Scan for the cell matching the given text and deliver its [X, Y] coordinate at center. 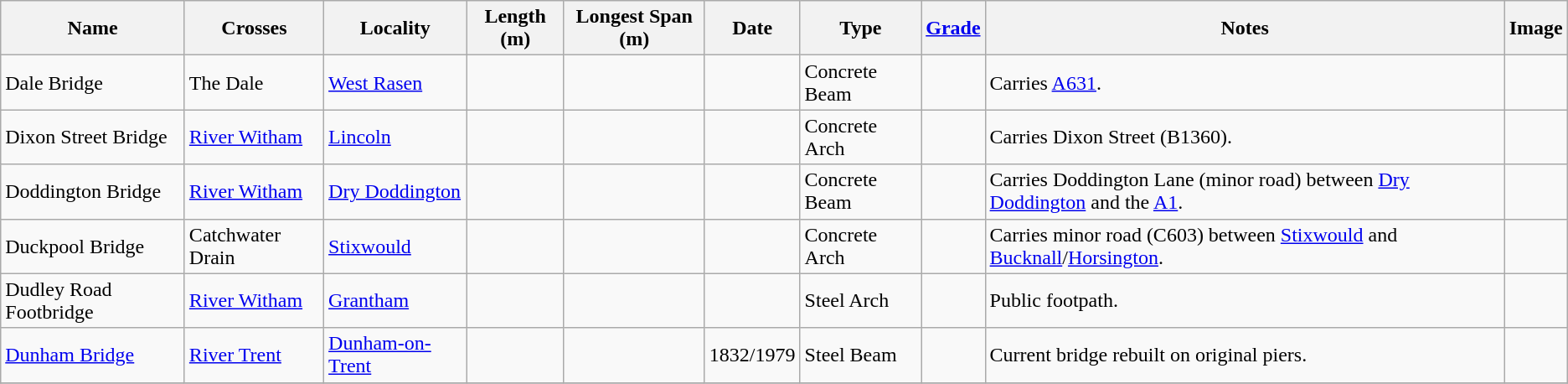
Stixwould [395, 246]
Dale Bridge [93, 82]
Image [1536, 29]
Crosses [254, 29]
Name [93, 29]
Carries A631. [1245, 82]
Catchwater Drain [254, 246]
Locality [395, 29]
The Dale [254, 82]
Longest Span (m) [634, 29]
Carries Dixon Street (B1360). [1245, 138]
Grantham [395, 300]
Date [752, 29]
Lincoln [395, 138]
Duckpool Bridge [93, 246]
Dixon Street Bridge [93, 138]
Steel Beam [861, 355]
West Rasen [395, 82]
Length (m) [515, 29]
Grade [953, 29]
Current bridge rebuilt on original piers. [1245, 355]
Dunham-on-Trent [395, 355]
Doddington Bridge [93, 191]
Public footpath. [1245, 300]
Carries Doddington Lane (minor road) between Dry Doddington and the A1. [1245, 191]
Dudley Road Footbridge [93, 300]
River Trent [254, 355]
1832/1979 [752, 355]
Type [861, 29]
Dry Doddington [395, 191]
Steel Arch [861, 300]
Notes [1245, 29]
Dunham Bridge [93, 355]
Carries minor road (C603) between Stixwould and Bucknall/Horsington. [1245, 246]
